Provide the (X, Y) coordinate of the cell's center where the given text is located.  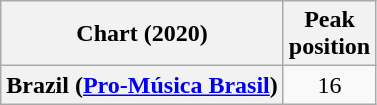
Peakposition (329, 34)
Chart (2020) (142, 34)
16 (329, 85)
Brazil (Pro-Música Brasil) (142, 85)
